Locate the cell with the specified text and output its [X, Y] center coordinate. 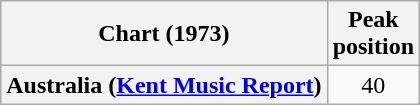
Peakposition [373, 34]
40 [373, 85]
Chart (1973) [164, 34]
Australia (Kent Music Report) [164, 85]
